Identify which cell holds the provided text, then report its [x, y] central coordinate. 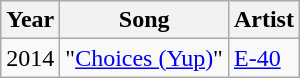
Year [30, 20]
Song [144, 20]
E-40 [264, 58]
2014 [30, 58]
Artist [264, 20]
"Choices (Yup)" [144, 58]
